Identify which cell holds the provided text, then report its [X, Y] central coordinate. 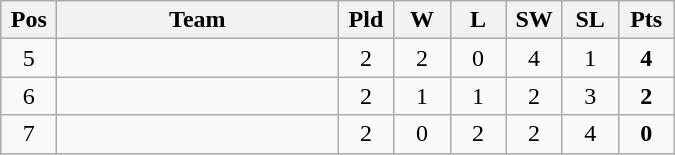
3 [590, 96]
6 [29, 96]
L [478, 20]
5 [29, 58]
7 [29, 134]
Pld [366, 20]
W [422, 20]
Team [198, 20]
SW [534, 20]
Pos [29, 20]
Pts [646, 20]
SL [590, 20]
